Extract the [X, Y] coordinate from the center of the cell holding the provided text.  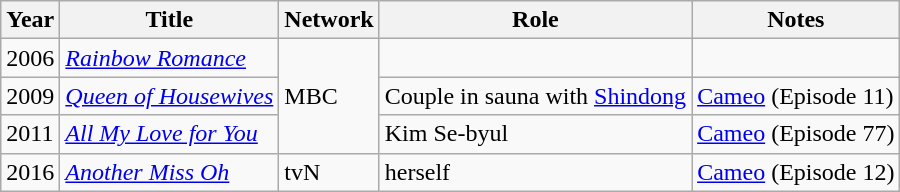
Kim Se-byul [535, 134]
Couple in sauna with Shindong [535, 96]
2009 [30, 96]
Title [170, 20]
Cameo (Episode 77) [796, 134]
Year [30, 20]
2016 [30, 172]
herself [535, 172]
tvN [329, 172]
2006 [30, 58]
Role [535, 20]
All My Love for You [170, 134]
Another Miss Oh [170, 172]
Cameo (Episode 12) [796, 172]
2011 [30, 134]
Queen of Housewives [170, 96]
Rainbow Romance [170, 58]
MBC [329, 96]
Network [329, 20]
Notes [796, 20]
Cameo (Episode 11) [796, 96]
